Extract the (x, y) coordinate from the center of the cell holding the provided text.  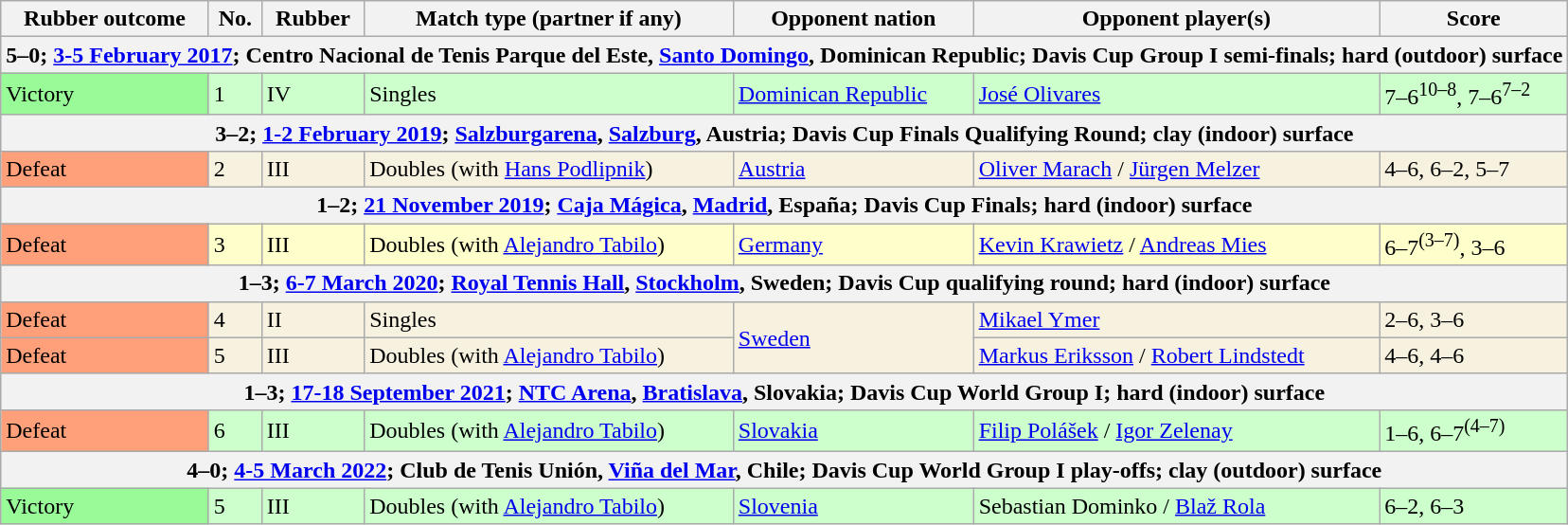
4–0; 4-5 March 2022; Club de Tenis Unión, Viña del Mar, Chile; Davis Cup World Group I play-offs; clay (outdoor) surface (784, 470)
1–6, 6–7(4–7) (1473, 430)
7–610–8, 7–67–2 (1473, 95)
Dominican Republic (853, 95)
Slovakia (853, 430)
Rubber (312, 19)
Doubles (with Hans Podlipnik) (549, 169)
1–2; 21 November 2019; Caja Mágica, Madrid, España; Davis Cup Finals; hard (indoor) surface (784, 206)
1–3; 17-18 September 2021; NTC Arena, Bratislava, Slovakia; Davis Cup World Group I; hard (indoor) surface (784, 391)
4–6, 4–6 (1473, 355)
6 (235, 430)
6–7(3–7), 3–6 (1473, 244)
3 (235, 244)
No. (235, 19)
Match type (partner if any) (549, 19)
Opponent nation (853, 19)
José Olivares (1176, 95)
3–2; 1-2 February 2019; Salzburgarena, Salzburg, Austria; Davis Cup Finals Qualifying Round; clay (indoor) surface (784, 133)
Filip Polášek / Igor Zelenay (1176, 430)
1–3; 6-7 March 2020; Royal Tennis Hall, Stockholm, Sweden; Davis Cup qualifying round; hard (indoor) surface (784, 283)
2 (235, 169)
Markus Eriksson / Robert Lindstedt (1176, 355)
Kevin Krawietz / Andreas Mies (1176, 244)
IV (312, 95)
2–6, 3–6 (1473, 319)
4 (235, 319)
Sweden (853, 337)
Rubber outcome (105, 19)
Germany (853, 244)
Austria (853, 169)
Oliver Marach / Jürgen Melzer (1176, 169)
II (312, 319)
Opponent player(s) (1176, 19)
Mikael Ymer (1176, 319)
6–2, 6–3 (1473, 506)
4–6, 6–2, 5–7 (1473, 169)
Sebastian Dominko / Blaž Rola (1176, 506)
Slovenia (853, 506)
Score (1473, 19)
1 (235, 95)
